Pinpoint the cell where the given text exists, returning its [x, y] midpoint coordinate. 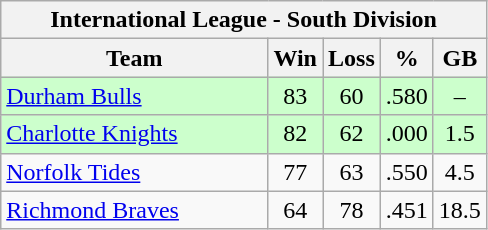
Win [296, 58]
.000 [406, 134]
82 [296, 134]
.451 [406, 210]
Norfolk Tides [134, 172]
.580 [406, 96]
% [406, 58]
63 [351, 172]
GB [460, 58]
Loss [351, 58]
– [460, 96]
.550 [406, 172]
Charlotte Knights [134, 134]
60 [351, 96]
Richmond Braves [134, 210]
International League - South Division [244, 20]
64 [296, 210]
83 [296, 96]
1.5 [460, 134]
77 [296, 172]
Durham Bulls [134, 96]
18.5 [460, 210]
Team [134, 58]
78 [351, 210]
62 [351, 134]
4.5 [460, 172]
